Identify which cell holds the provided text, then report its (X, Y) central coordinate. 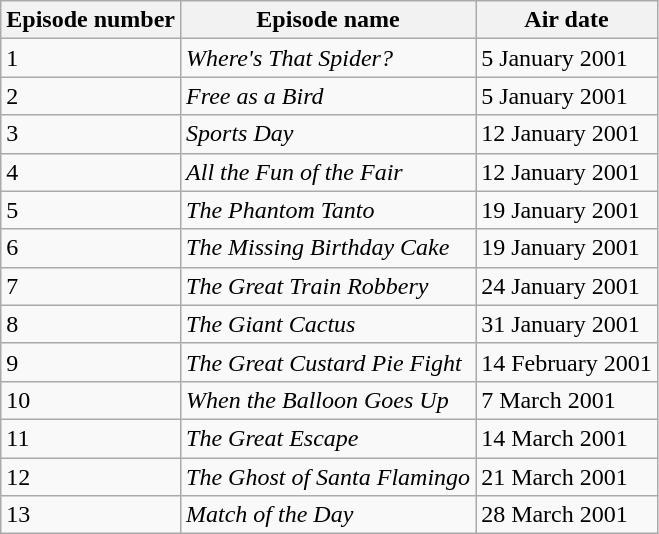
14 March 2001 (567, 438)
Episode name (328, 20)
Sports Day (328, 134)
2 (91, 96)
7 (91, 286)
The Phantom Tanto (328, 210)
When the Balloon Goes Up (328, 400)
13 (91, 515)
The Great Custard Pie Fight (328, 362)
The Giant Cactus (328, 324)
14 February 2001 (567, 362)
Episode number (91, 20)
24 January 2001 (567, 286)
Air date (567, 20)
12 (91, 477)
28 March 2001 (567, 515)
The Ghost of Santa Flamingo (328, 477)
Match of the Day (328, 515)
7 March 2001 (567, 400)
31 January 2001 (567, 324)
1 (91, 58)
The Great Train Robbery (328, 286)
3 (91, 134)
The Great Escape (328, 438)
10 (91, 400)
5 (91, 210)
Free as a Bird (328, 96)
11 (91, 438)
4 (91, 172)
21 March 2001 (567, 477)
9 (91, 362)
The Missing Birthday Cake (328, 248)
Where's That Spider? (328, 58)
All the Fun of the Fair (328, 172)
6 (91, 248)
8 (91, 324)
